Return [X, Y] of the center of cell containing provided text 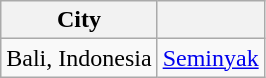
City [79, 20]
Seminyak [210, 58]
Bali, Indonesia [79, 58]
